Extract the (X, Y) coordinate from the center of the cell holding the provided text.  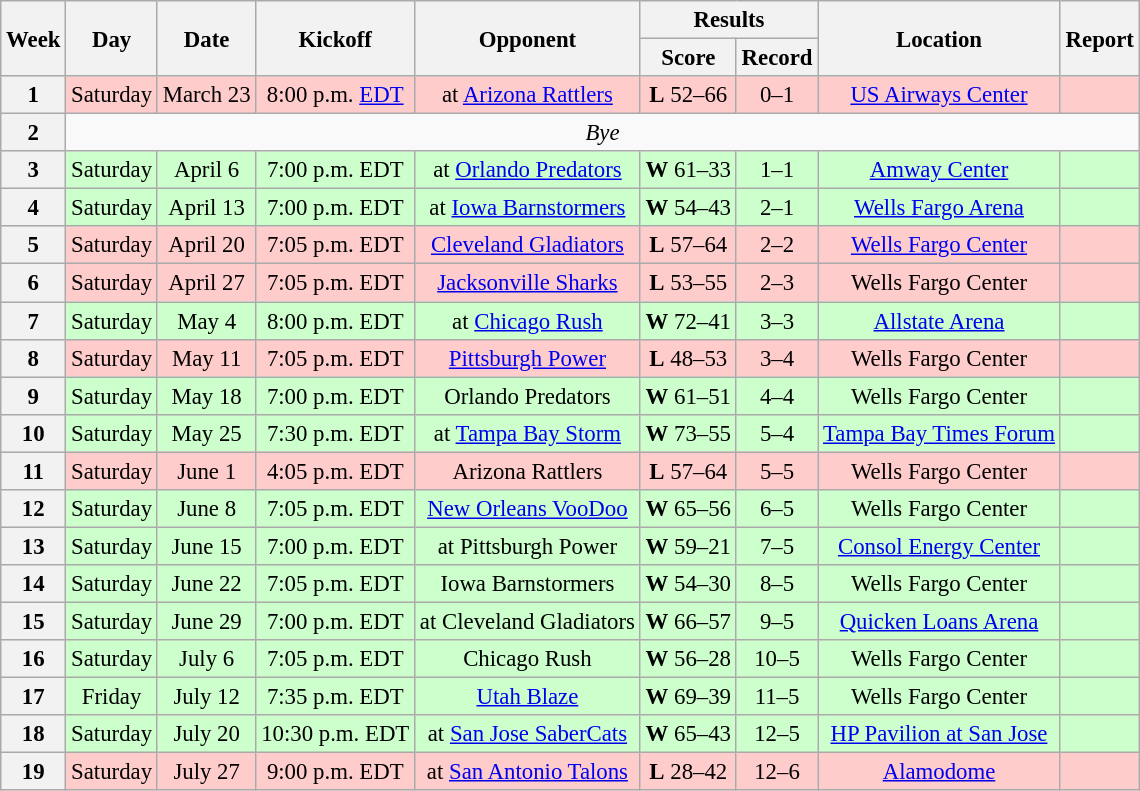
Utah Blaze (528, 697)
Alamodome (940, 772)
Report (1100, 38)
Jacksonville Sharks (528, 283)
W 59–21 (688, 546)
Chicago Rush (528, 659)
L 28–42 (688, 772)
3 (34, 170)
4 (34, 208)
April 6 (206, 170)
W 54–43 (688, 208)
1–1 (776, 170)
Kickoff (336, 38)
W 61–51 (688, 396)
1 (34, 95)
12–6 (776, 772)
Date (206, 38)
Day (112, 38)
New Orleans VooDoo (528, 509)
May 18 (206, 396)
19 (34, 772)
April 13 (206, 208)
Week (34, 38)
7 (34, 321)
L 52–66 (688, 95)
July 6 (206, 659)
Allstate Arena (940, 321)
5 (34, 245)
18 (34, 734)
L 53–55 (688, 283)
at Arizona Rattlers (528, 95)
June 29 (206, 621)
Consol Energy Center (940, 546)
2–1 (776, 208)
W 65–56 (688, 509)
Cleveland Gladiators (528, 245)
11 (34, 471)
2–3 (776, 283)
Friday (112, 697)
15 (34, 621)
Iowa Barnstormers (528, 584)
at San Antonio Talons (528, 772)
Results (728, 20)
11–5 (776, 697)
Orlando Predators (528, 396)
16 (34, 659)
W 69–39 (688, 697)
July 20 (206, 734)
W 61–33 (688, 170)
at Cleveland Gladiators (528, 621)
Record (776, 58)
10 (34, 433)
Quicken Loans Arena (940, 621)
W 65–43 (688, 734)
L 48–53 (688, 358)
at Pittsburgh Power (528, 546)
7:30 p.m. EDT (336, 433)
12 (34, 509)
Wells Fargo Arena (940, 208)
May 25 (206, 433)
May 4 (206, 321)
Amway Center (940, 170)
at Tampa Bay Storm (528, 433)
June 1 (206, 471)
2 (34, 133)
8–5 (776, 584)
US Airways Center (940, 95)
W 72–41 (688, 321)
7–5 (776, 546)
0–1 (776, 95)
10:30 p.m. EDT (336, 734)
4–4 (776, 396)
10–5 (776, 659)
Arizona Rattlers (528, 471)
6 (34, 283)
9 (34, 396)
9–5 (776, 621)
at Iowa Barnstormers (528, 208)
W 66–57 (688, 621)
12–5 (776, 734)
Location (940, 38)
June 8 (206, 509)
April 20 (206, 245)
June 15 (206, 546)
3–4 (776, 358)
W 56–28 (688, 659)
3–3 (776, 321)
7:35 p.m. EDT (336, 697)
July 27 (206, 772)
March 23 (206, 95)
14 (34, 584)
Pittsburgh Power (528, 358)
5–5 (776, 471)
9:00 p.m. EDT (336, 772)
17 (34, 697)
6–5 (776, 509)
at Orlando Predators (528, 170)
Score (688, 58)
8 (34, 358)
July 12 (206, 697)
W 54–30 (688, 584)
June 22 (206, 584)
4:05 p.m. EDT (336, 471)
W 73–55 (688, 433)
at San Jose SaberCats (528, 734)
5–4 (776, 433)
Opponent (528, 38)
HP Pavilion at San Jose (940, 734)
2–2 (776, 245)
Bye (602, 133)
Tampa Bay Times Forum (940, 433)
at Chicago Rush (528, 321)
May 11 (206, 358)
April 27 (206, 283)
13 (34, 546)
